Identify which cell holds the provided text, then report its (x, y) central coordinate. 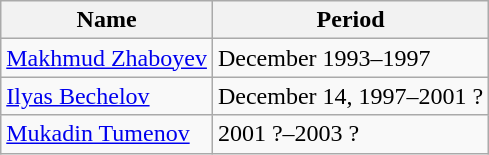
December 1993–1997 (350, 58)
2001 ?–2003 ? (350, 134)
Makhmud Zhaboyev (107, 58)
Name (107, 20)
Mukadin Tumenov (107, 134)
December 14, 1997–2001 ? (350, 96)
Period (350, 20)
Ilyas Bechelov (107, 96)
